Search for the cell housing the specified text and yield its [x, y] center coordinate. 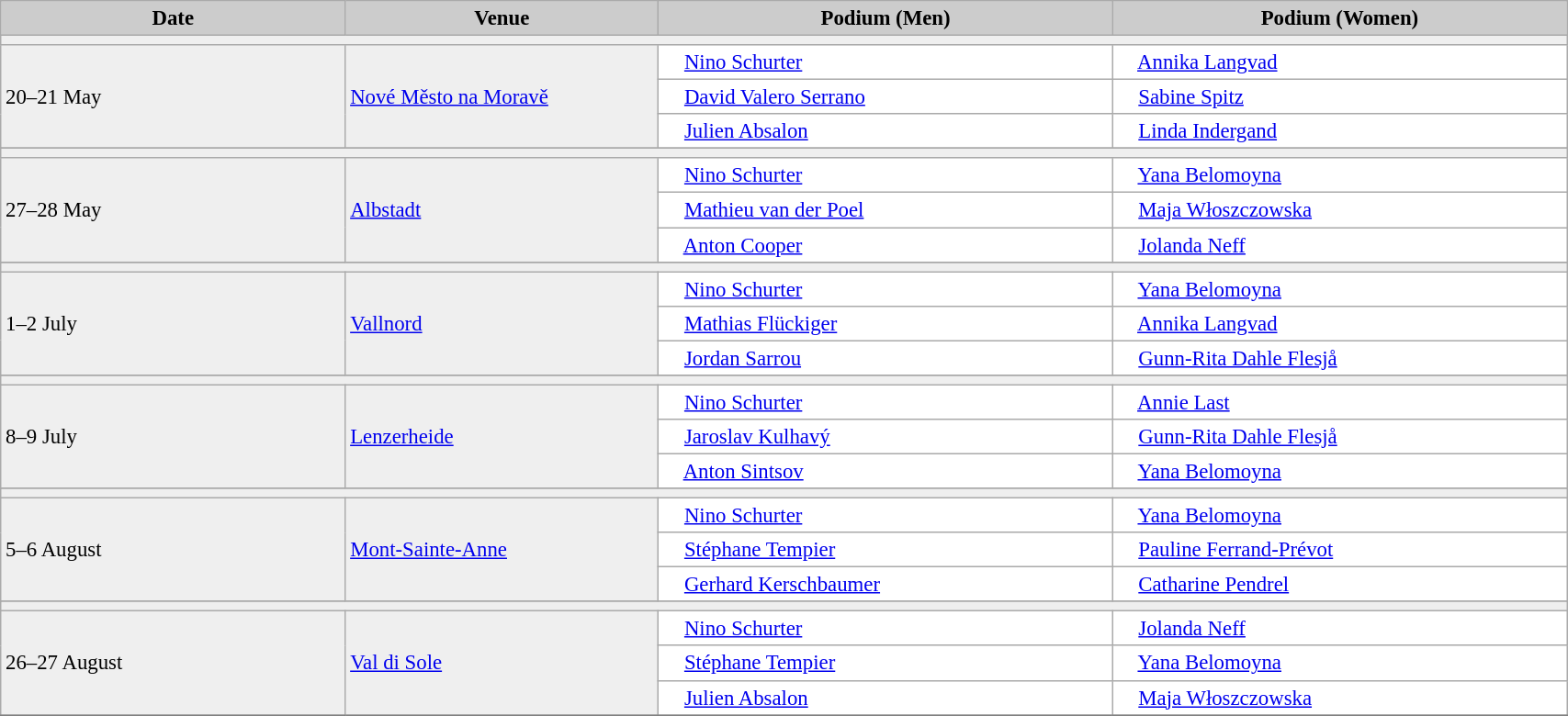
Vallnord [502, 323]
8–9 July [173, 437]
Sabine Spitz [1339, 97]
27–28 May [173, 209]
Nové Město na Moravě [502, 97]
5–6 August [173, 551]
Jordan Sarrou [886, 358]
1–2 July [173, 323]
Albstadt [502, 209]
Val di Sole [502, 663]
Podium (Women) [1339, 18]
Lenzerheide [502, 437]
Mont-Sainte-Anne [502, 551]
Anton Cooper [886, 245]
Pauline Ferrand-Prévot [1339, 550]
Anton Sintsov [886, 471]
Date [173, 18]
Jaroslav Kulhavý [886, 437]
Podium (Men) [886, 18]
David Valero Serrano [886, 97]
Gerhard Kerschbaumer [886, 585]
Mathieu van der Poel [886, 210]
Mathias Flückiger [886, 323]
Venue [502, 18]
Annie Last [1339, 402]
20–21 May [173, 97]
26–27 August [173, 663]
Linda Indergand [1339, 131]
Catharine Pendrel [1339, 585]
